From the cell containing the given text, extract its center point as (X, Y) coordinate. 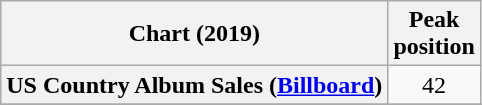
Peak position (434, 34)
Chart (2019) (194, 34)
42 (434, 85)
US Country Album Sales (Billboard) (194, 85)
